Extract the (X, Y) coordinate from the center of the cell holding the provided text.  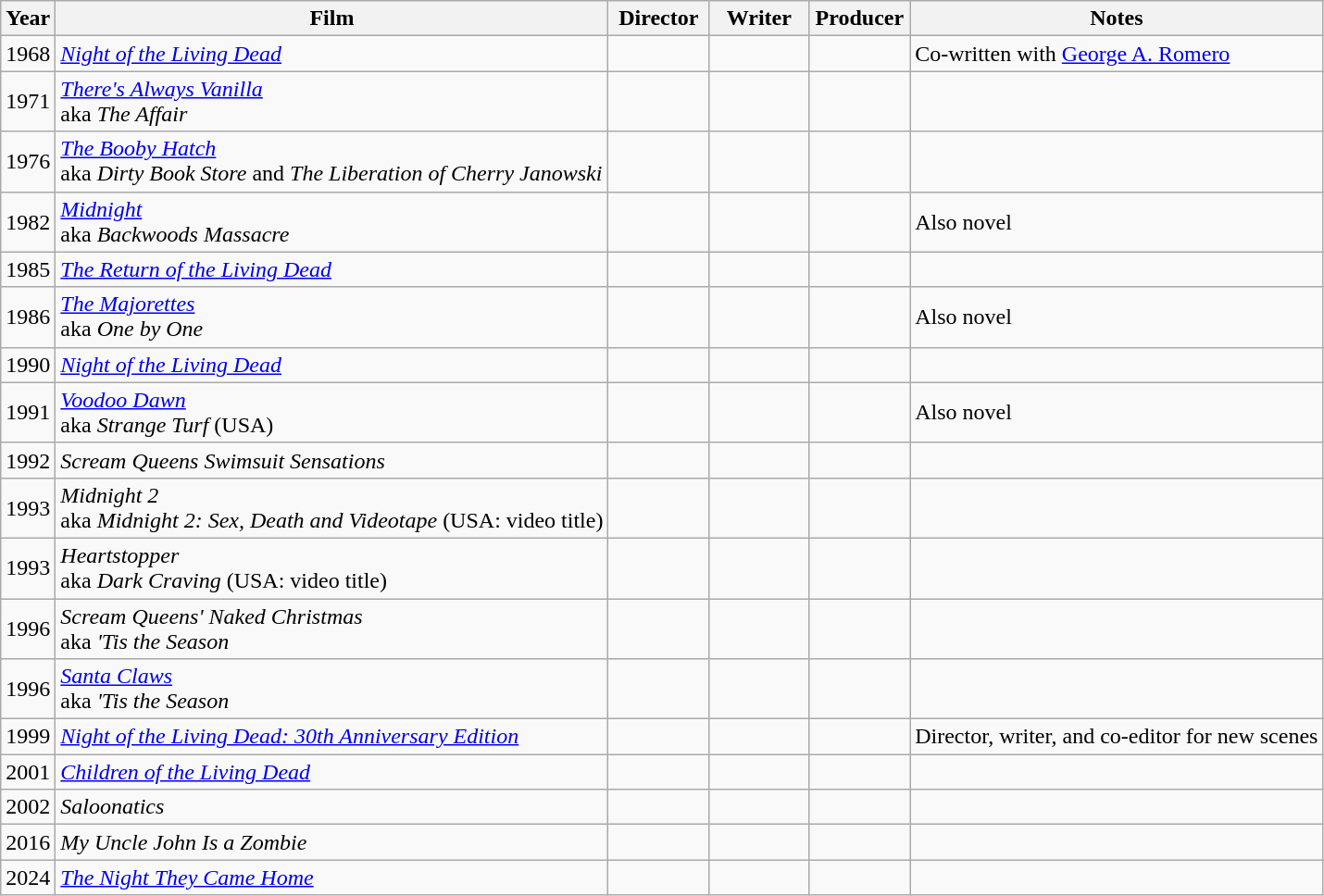
2016 (28, 842)
Director (659, 19)
The Night They Came Home (331, 877)
2002 (28, 807)
1976 (28, 161)
1991 (28, 413)
The Majorettesaka One by One (331, 317)
1985 (28, 269)
Producer (859, 19)
Night of the Living Dead: 30th Anniversary Edition (331, 737)
Scream Queens Swimsuit Sensations (331, 460)
Scream Queens' Naked Christmasaka 'Tis the Season (331, 628)
There's Always Vanillaaka The Affair (331, 102)
2001 (28, 772)
1999 (28, 737)
1968 (28, 54)
The Return of the Living Dead (331, 269)
Film (331, 19)
1986 (28, 317)
Saloonatics (331, 807)
My Uncle John Is a Zombie (331, 842)
Midnightaka Backwoods Massacre (331, 222)
2024 (28, 877)
The Booby Hatchaka Dirty Book Store and The Liberation of Cherry Janowski (331, 161)
Writer (759, 19)
Notes (1117, 19)
Children of the Living Dead (331, 772)
1982 (28, 222)
Director, writer, and co-editor for new scenes (1117, 737)
Co-written with George A. Romero (1117, 54)
Midnight 2aka Midnight 2: Sex, Death and Videotape (USA: video title) (331, 507)
1971 (28, 102)
1992 (28, 460)
Heartstopperaka Dark Craving (USA: video title) (331, 568)
1990 (28, 365)
Voodoo Dawnaka Strange Turf (USA) (331, 413)
Santa Clawsaka 'Tis the Season (331, 689)
Year (28, 19)
